Find where the given text appears and provide that cell's center as (x, y) coordinate. 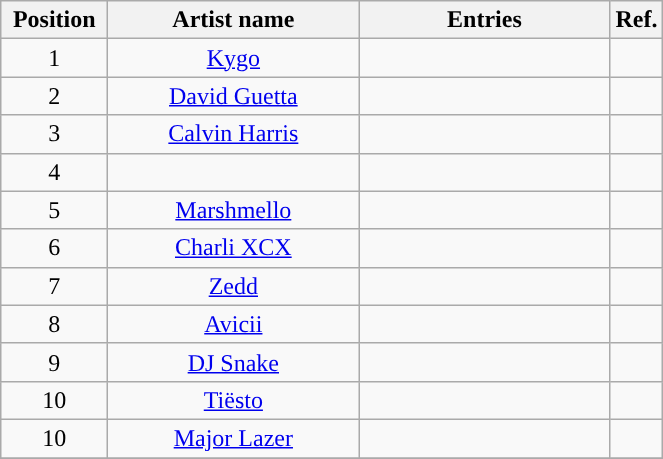
3 (54, 134)
Entries (484, 20)
Position (54, 20)
Charli XCX (234, 248)
6 (54, 248)
5 (54, 210)
David Guetta (234, 96)
1 (54, 58)
4 (54, 172)
Calvin Harris (234, 134)
8 (54, 324)
Marshmello (234, 210)
9 (54, 362)
7 (54, 286)
Avicii (234, 324)
Ref. (636, 20)
Kygo (234, 58)
Tiësto (234, 400)
Major Lazer (234, 438)
Artist name (234, 20)
2 (54, 96)
DJ Snake (234, 362)
Zedd (234, 286)
